For the text-containing cell, return its midpoint in [X, Y] coordinate format. 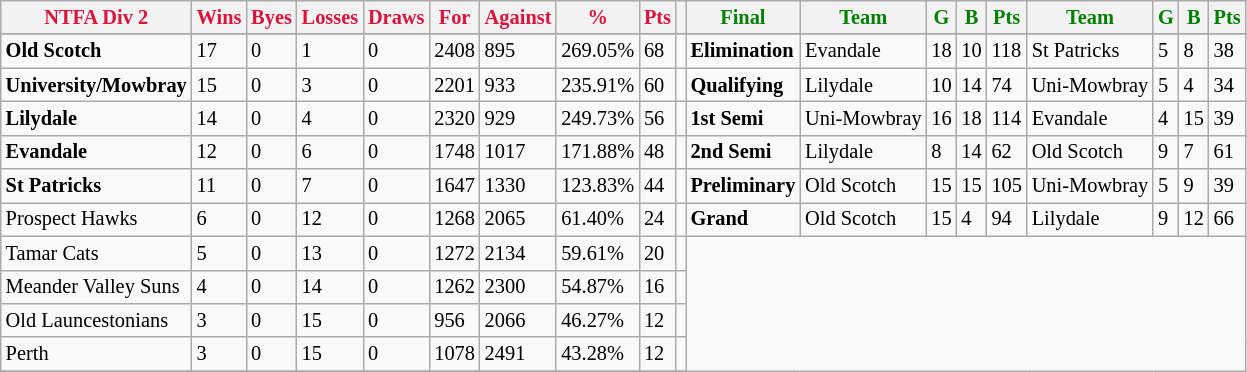
43.28% [598, 354]
38 [1228, 51]
1017 [518, 152]
Qualifying [744, 85]
1647 [454, 186]
105 [1007, 186]
Final [744, 17]
933 [518, 85]
1748 [454, 152]
54.87% [598, 287]
34 [1228, 85]
48 [658, 152]
60 [658, 85]
Byes [271, 17]
University/Mowbray [96, 85]
NTFA Div 2 [96, 17]
1262 [454, 287]
1078 [454, 354]
61.40% [598, 219]
24 [658, 219]
1st Semi [744, 118]
2134 [518, 253]
2300 [518, 287]
20 [658, 253]
46.27% [598, 320]
895 [518, 51]
2065 [518, 219]
Meander Valley Suns [96, 287]
929 [518, 118]
Perth [96, 354]
44 [658, 186]
Preliminary [744, 186]
68 [658, 51]
11 [220, 186]
269.05% [598, 51]
% [598, 17]
235.91% [598, 85]
17 [220, 51]
For [454, 17]
1 [330, 51]
114 [1007, 118]
Grand [744, 219]
249.73% [598, 118]
94 [1007, 219]
Draws [396, 17]
2320 [454, 118]
66 [1228, 219]
59.61% [598, 253]
1272 [454, 253]
2nd Semi [744, 152]
Old Launcestonians [96, 320]
Losses [330, 17]
74 [1007, 85]
956 [454, 320]
2066 [518, 320]
Tamar Cats [96, 253]
Elimination [744, 51]
Prospect Hawks [96, 219]
2201 [454, 85]
13 [330, 253]
1330 [518, 186]
Against [518, 17]
62 [1007, 152]
2491 [518, 354]
Wins [220, 17]
2408 [454, 51]
123.83% [598, 186]
171.88% [598, 152]
118 [1007, 51]
61 [1228, 152]
1268 [454, 219]
56 [658, 118]
